Return (x, y) of the center of cell containing provided text 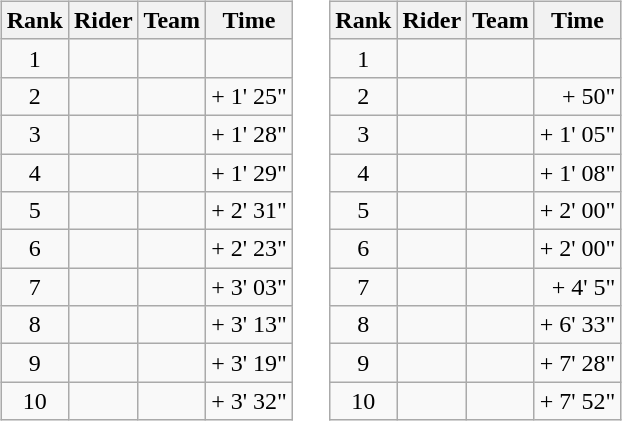
+ 3' 32" (250, 401)
+ 1' 25" (250, 96)
+ 3' 19" (250, 363)
+ 4' 5" (578, 287)
+ 7' 52" (578, 401)
+ 1' 08" (578, 173)
+ 2' 23" (250, 249)
+ 3' 13" (250, 325)
+ 1' 29" (250, 173)
+ 50" (578, 96)
+ 2' 31" (250, 211)
+ 7' 28" (578, 363)
+ 6' 33" (578, 325)
+ 3' 03" (250, 287)
+ 1' 28" (250, 134)
+ 1' 05" (578, 134)
